Locate the cell with the specified text and output its (x, y) center coordinate. 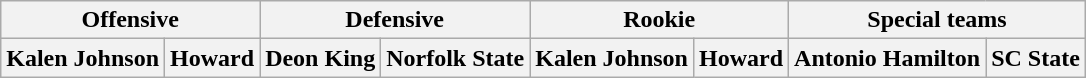
Norfolk State (456, 58)
Deon King (320, 58)
Rookie (660, 20)
Offensive (130, 20)
Antonio Hamilton (888, 58)
Special teams (938, 20)
SC State (1036, 58)
Defensive (395, 20)
